Detect which cell encompasses the target text, then output its (X, Y) center coordinate. 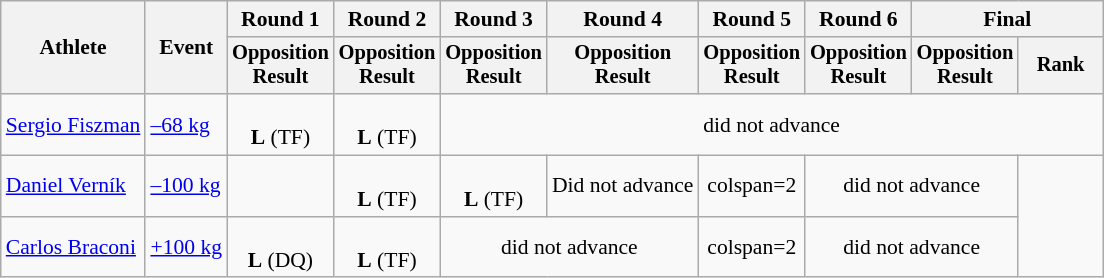
Athlete (74, 48)
Sergio Fiszman (74, 124)
Round 4 (623, 19)
–68 kg (186, 124)
Did not advance (623, 186)
Rank (1060, 66)
Round 2 (388, 19)
L (DQ) (280, 248)
Round 5 (752, 19)
Round 6 (858, 19)
Event (186, 48)
Round 3 (494, 19)
–100 kg (186, 186)
Round 1 (280, 19)
Final (1008, 19)
+100 kg (186, 248)
Carlos Braconi (74, 248)
Daniel Verník (74, 186)
